Capture the cell that displays the provided text and extract its (x, y) central coordinate. 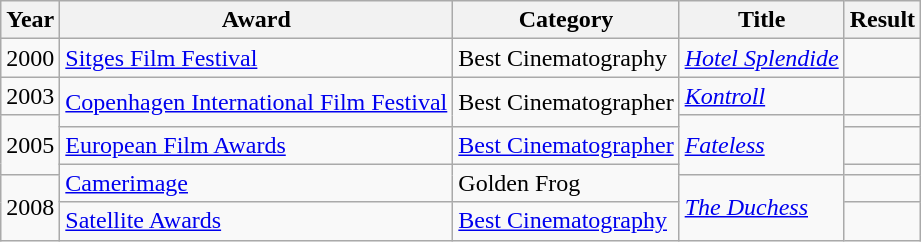
Result (882, 20)
Sitges Film Festival (256, 58)
Kontroll (762, 96)
The Duchess (762, 208)
Title (762, 20)
2003 (30, 96)
Year (30, 20)
2008 (30, 208)
Award (256, 20)
Fateless (762, 145)
European Film Awards (256, 145)
Satellite Awards (256, 221)
Camerimage (256, 183)
2000 (30, 58)
Hotel Splendide (762, 58)
2005 (30, 145)
Category (566, 20)
Golden Frog (566, 183)
Copenhagen International Film Festival (256, 102)
